Output the (X, Y) coordinate of the center of the cell containing the given text.  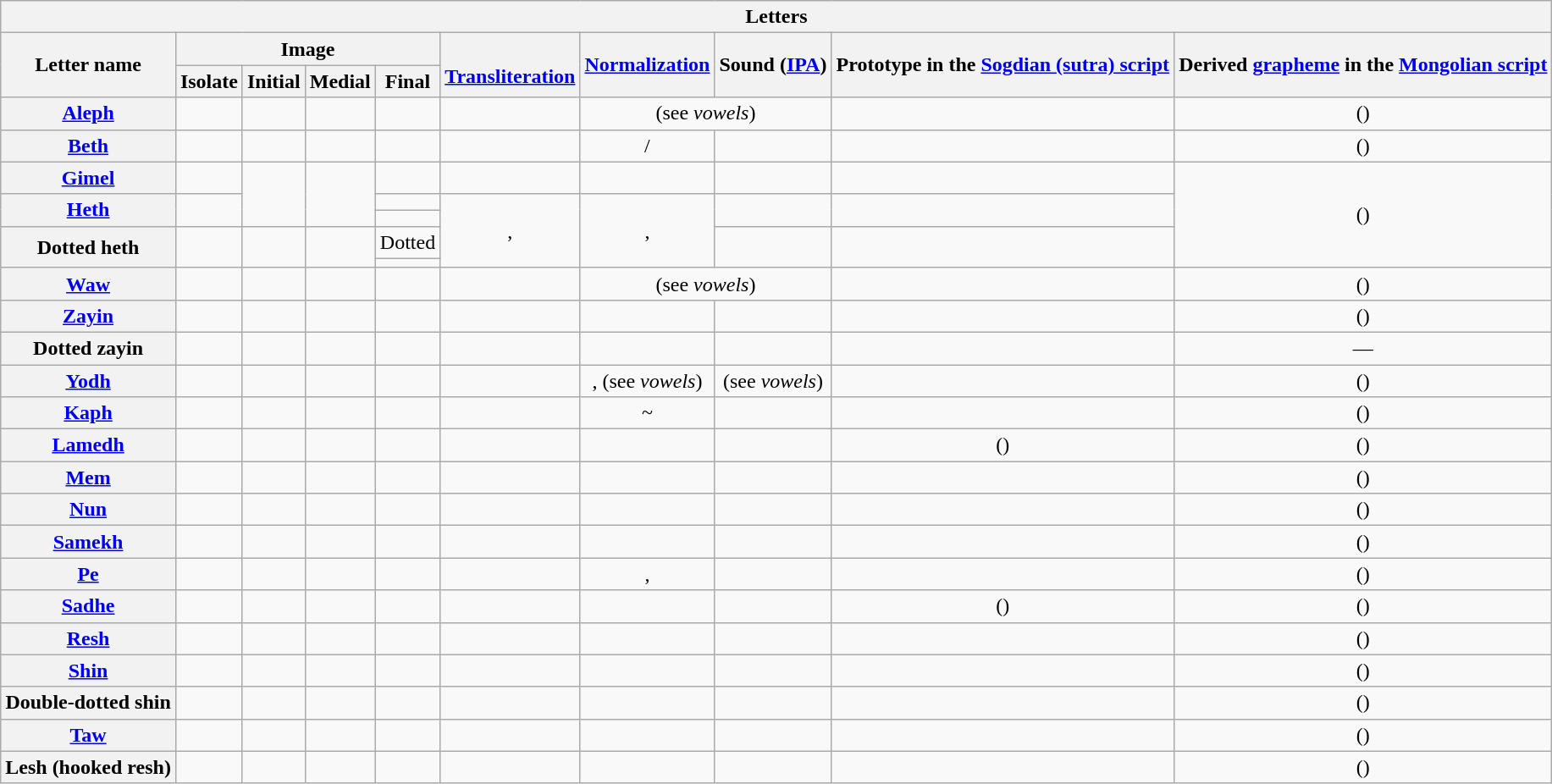
Resh (88, 638)
Waw (88, 284)
Prototype in the Sogdian (sutra) script (1002, 65)
Samekh (88, 542)
Taw (88, 735)
Final (407, 81)
Letter name (88, 65)
Kaph (88, 413)
Sound (IPA) (773, 65)
Mem (88, 478)
, (see vowels) (647, 380)
Medial (340, 81)
Lamedh (88, 445)
Pe (88, 574)
Isolate (208, 81)
Letters (776, 17)
Gimel (88, 178)
Sadhe (88, 606)
Initial (273, 81)
Yodh (88, 380)
Shin (88, 671)
Aleph (88, 113)
Derived grapheme in the Mongolian script (1363, 65)
Zayin (88, 316)
~ (647, 413)
Dotted heth (88, 247)
Beth (88, 146)
Image (307, 49)
/ (647, 146)
Double-dotted shin (88, 703)
Transliteration (510, 65)
— (1363, 348)
Heth (88, 210)
Dotted zayin (88, 348)
Normalization (647, 65)
Dotted (407, 242)
Lesh (hooked resh) (88, 767)
Nun (88, 510)
